Output the (x, y) coordinate of the center of the cell containing the given text.  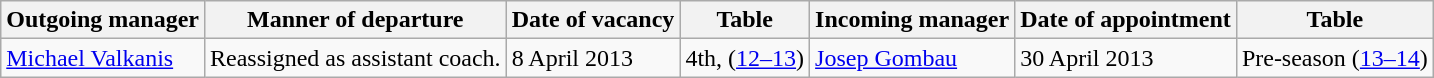
Pre-season (13–14) (1334, 58)
30 April 2013 (1126, 58)
8 April 2013 (593, 58)
Outgoing manager (103, 20)
Reassigned as assistant coach. (355, 58)
Josep Gombau (912, 58)
Date of vacancy (593, 20)
Date of appointment (1126, 20)
Manner of departure (355, 20)
Michael Valkanis (103, 58)
Incoming manager (912, 20)
4th, (12–13) (745, 58)
